Pinpoint the cell where the given text exists, returning its [x, y] midpoint coordinate. 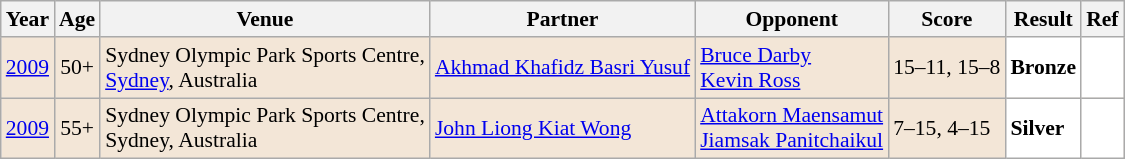
7–15, 4–15 [946, 128]
Bronze [1043, 68]
Akhmad Khafidz Basri Yusuf [562, 68]
Score [946, 19]
Opponent [792, 19]
Year [28, 19]
55+ [77, 128]
Result [1043, 19]
50+ [77, 68]
John Liong Kiat Wong [562, 128]
Silver [1043, 128]
Age [77, 19]
Attakorn Maensamut Jiamsak Panitchaikul [792, 128]
Partner [562, 19]
Ref [1102, 19]
15–11, 15–8 [946, 68]
Bruce Darby Kevin Ross [792, 68]
Venue [265, 19]
